Provide the [X, Y] coordinate of the cell's center where the given text is located.  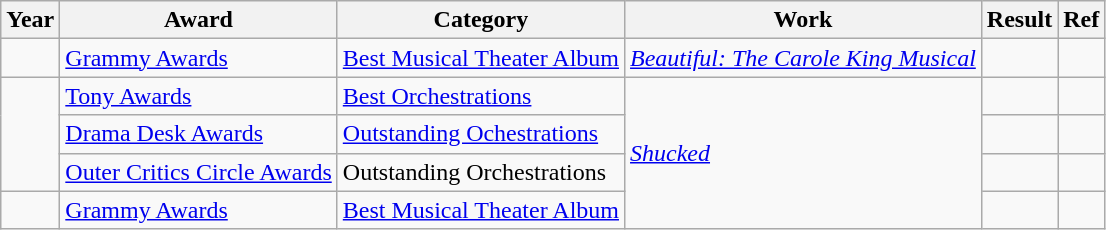
Work [804, 20]
Outer Critics Circle Awards [198, 172]
Award [198, 20]
Tony Awards [198, 96]
Year [30, 20]
Category [480, 20]
Beautiful: The Carole King Musical [804, 58]
Shucked [804, 153]
Outstanding Orchestrations [480, 172]
Outstanding Ochestrations [480, 134]
Ref [1082, 20]
Result [1019, 20]
Drama Desk Awards [198, 134]
Best Orchestrations [480, 96]
